Identify which cell holds the provided text, then report its [x, y] central coordinate. 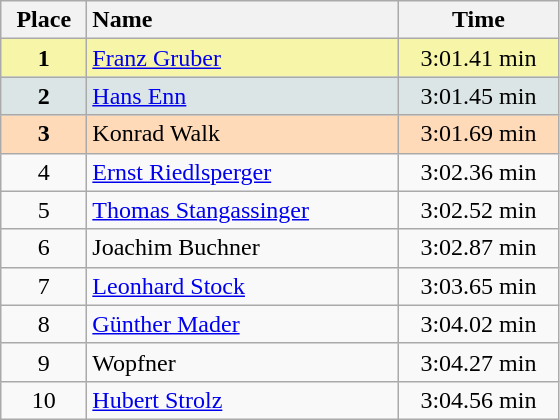
3:02.87 min [478, 248]
Franz Gruber [242, 58]
Wopfner [242, 362]
10 [44, 400]
3:03.65 min [478, 286]
Thomas Stangassinger [242, 210]
6 [44, 248]
3:02.36 min [478, 172]
2 [44, 96]
3:02.52 min [478, 210]
Place [44, 20]
Leonhard Stock [242, 286]
4 [44, 172]
3 [44, 134]
Hubert Strolz [242, 400]
Joachim Buchner [242, 248]
8 [44, 324]
Hans Enn [242, 96]
1 [44, 58]
5 [44, 210]
3:04.27 min [478, 362]
Ernst Riedlsperger [242, 172]
3:01.41 min [478, 58]
3:04.02 min [478, 324]
Günther Mader [242, 324]
9 [44, 362]
Time [478, 20]
Konrad Walk [242, 134]
Name [242, 20]
7 [44, 286]
3:01.45 min [478, 96]
3:04.56 min [478, 400]
3:01.69 min [478, 134]
